Capture the cell that displays the provided text and extract its (X, Y) central coordinate. 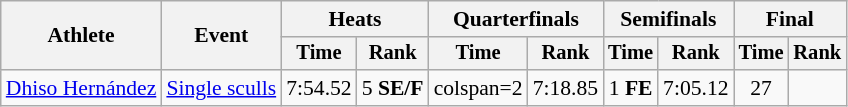
7:05.12 (696, 88)
Single sculls (221, 88)
5 SE/F (393, 88)
Heats (354, 19)
7:54.52 (318, 88)
Final (790, 19)
7:18.85 (566, 88)
Quarterfinals (516, 19)
colspan=2 (478, 88)
Athlete (82, 36)
Dhiso Hernández (82, 88)
1 FE (630, 88)
Semifinals (668, 19)
27 (762, 88)
Event (221, 36)
